Capture the cell that displays the provided text and extract its [X, Y] central coordinate. 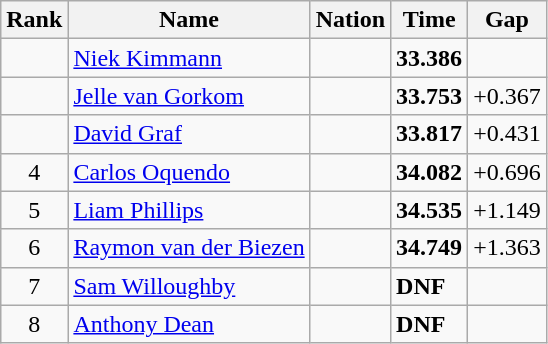
33.817 [430, 134]
Jelle van Gorkom [189, 96]
+0.431 [508, 134]
Sam Willoughby [189, 286]
Rank [34, 20]
Raymon van der Biezen [189, 248]
6 [34, 248]
4 [34, 172]
5 [34, 210]
Anthony Dean [189, 324]
Time [430, 20]
34.535 [430, 210]
34.749 [430, 248]
+0.367 [508, 96]
Carlos Oquendo [189, 172]
+1.363 [508, 248]
+0.696 [508, 172]
33.386 [430, 58]
8 [34, 324]
+1.149 [508, 210]
7 [34, 286]
33.753 [430, 96]
Name [189, 20]
Liam Phillips [189, 210]
34.082 [430, 172]
Nation [350, 20]
Gap [508, 20]
David Graf [189, 134]
Niek Kimmann [189, 58]
